Determine the (X, Y) coordinate at the center of the cell enclosing the given text.  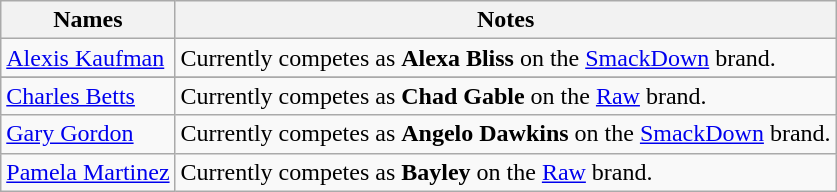
Pamela Martinez (88, 172)
Charles Betts (88, 96)
Gary Gordon (88, 134)
Currently competes as Chad Gable on the Raw brand. (506, 96)
Currently competes as Angelo Dawkins on the SmackDown brand. (506, 134)
Notes (506, 20)
Alexis Kaufman (88, 58)
Currently competes as Alexa Bliss on the SmackDown brand. (506, 58)
Currently competes as Bayley on the Raw brand. (506, 172)
Names (88, 20)
